Return (x, y) of the center of cell containing provided text 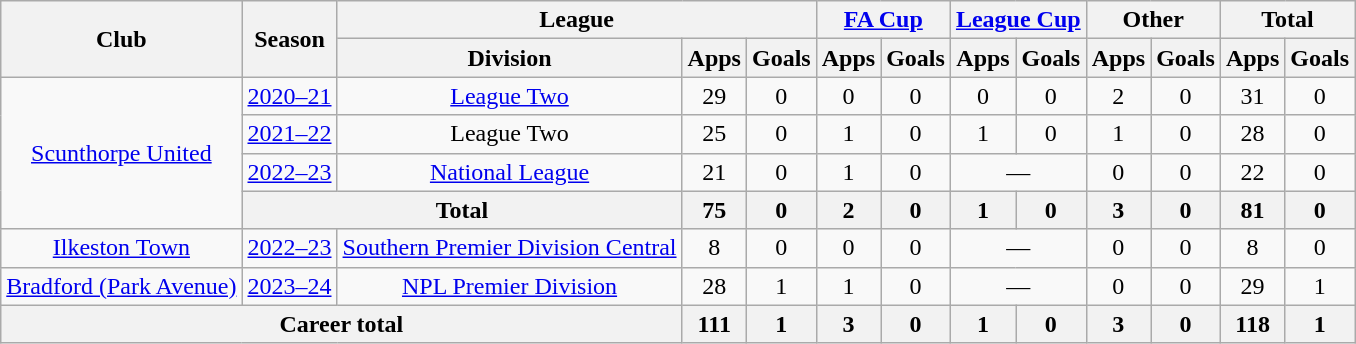
Other (1153, 20)
118 (1252, 324)
Southern Premier Division Central (510, 248)
2020–21 (290, 96)
21 (714, 172)
Ilkeston Town (122, 248)
2023–24 (290, 286)
Division (510, 58)
FA Cup (883, 20)
2021–22 (290, 134)
75 (714, 210)
League Cup (1018, 20)
Bradford (Park Avenue) (122, 286)
25 (714, 134)
National League (510, 172)
Career total (342, 324)
Club (122, 39)
81 (1252, 210)
League (576, 20)
NPL Premier Division (510, 286)
Season (290, 39)
Scunthorpe United (122, 153)
111 (714, 324)
31 (1252, 96)
22 (1252, 172)
